Capture the cell that displays the provided text and extract its [X, Y] central coordinate. 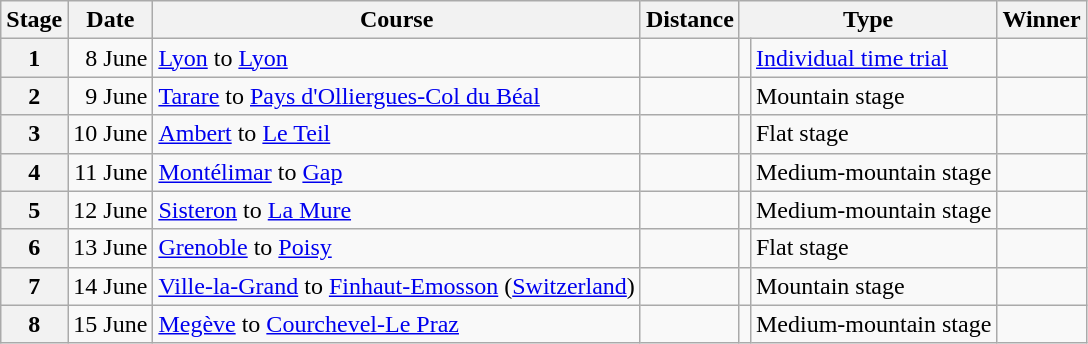
10 June [110, 134]
Stage [34, 20]
4 [34, 172]
Tarare to Pays d'Olliergues-Col du Béal [397, 96]
6 [34, 248]
Grenoble to Poisy [397, 248]
Montélimar to Gap [397, 172]
14 June [110, 286]
Date [110, 20]
Ville-la-Grand to Finhaut-Emosson (Switzerland) [397, 286]
9 June [110, 96]
15 June [110, 324]
13 June [110, 248]
2 [34, 96]
Distance [690, 20]
1 [34, 58]
11 June [110, 172]
Winner [1042, 20]
8 [34, 324]
Megève to Courchevel-Le Praz [397, 324]
5 [34, 210]
8 June [110, 58]
Ambert to Le Teil [397, 134]
Lyon to Lyon [397, 58]
Individual time trial [873, 58]
Type [868, 20]
12 June [110, 210]
Sisteron to La Mure [397, 210]
3 [34, 134]
Course [397, 20]
7 [34, 286]
